Scan for the cell matching the given text and deliver its (x, y) coordinate at center. 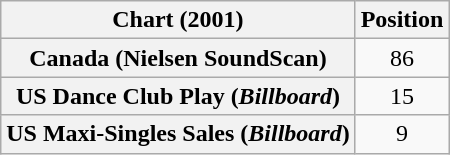
9 (402, 134)
86 (402, 58)
US Maxi-Singles Sales (Billboard) (178, 134)
Chart (2001) (178, 20)
Position (402, 20)
15 (402, 96)
US Dance Club Play (Billboard) (178, 96)
Canada (Nielsen SoundScan) (178, 58)
